Return [x, y] of the center of cell containing provided text 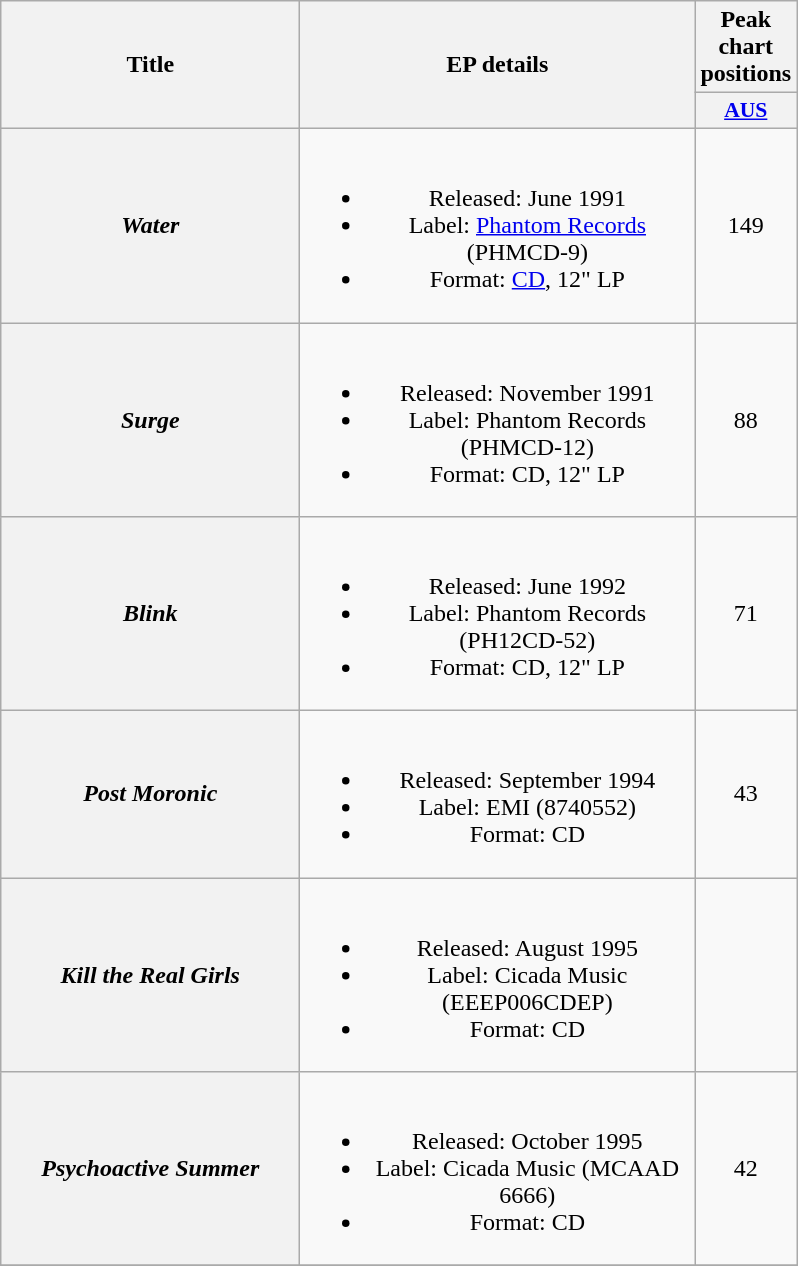
Released: June 1992Label: Phantom Records (PH12CD-52)Format: CD, 12" LP [498, 614]
Released: October 1995Label: Cicada Music (MCAAD 6666)Format: CD [498, 1169]
Title [150, 65]
EP details [498, 65]
Psychoactive Summer [150, 1169]
Released: June 1991Label: Phantom Records (PHMCD-9)Format: CD, 12" LP [498, 225]
Post Moronic [150, 794]
Released: November 1991Label: Phantom Records (PHMCD-12)Format: CD, 12" LP [498, 419]
149 [746, 225]
Kill the Real Girls [150, 975]
Blink [150, 614]
42 [746, 1169]
Water [150, 225]
Released: September 1994Label: EMI (8740552)Format: CD [498, 794]
88 [746, 419]
Peak chart positions [746, 47]
Released: August 1995Label: Cicada Music (EEEP006CDEP)Format: CD [498, 975]
43 [746, 794]
Surge [150, 419]
AUS [746, 111]
71 [746, 614]
